Detect which cell encompasses the target text, then output its (x, y) center coordinate. 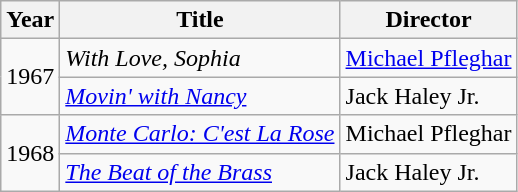
Movin' with Nancy (200, 96)
Monte Carlo: C'est La Rose (200, 134)
Title (200, 20)
1967 (30, 77)
Year (30, 20)
1968 (30, 153)
With Love, Sophia (200, 58)
Director (428, 20)
The Beat of the Brass (200, 172)
